For the text-containing cell, return its midpoint in (X, Y) coordinate format. 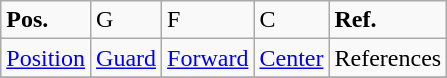
F (208, 20)
Ref. (388, 20)
Pos. (46, 20)
G (126, 20)
Position (46, 58)
References (388, 58)
Center (292, 58)
Forward (208, 58)
Guard (126, 58)
C (292, 20)
